Pinpoint the cell where the given text exists, returning its (X, Y) midpoint coordinate. 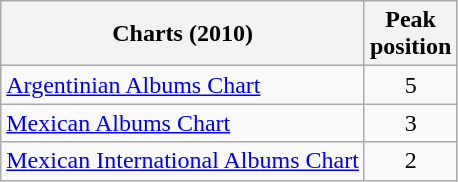
5 (410, 85)
Peakposition (410, 34)
Mexican Albums Chart (183, 123)
3 (410, 123)
Mexican International Albums Chart (183, 161)
2 (410, 161)
Argentinian Albums Chart (183, 85)
Charts (2010) (183, 34)
